Locate the cell with the specified text and output its (X, Y) center coordinate. 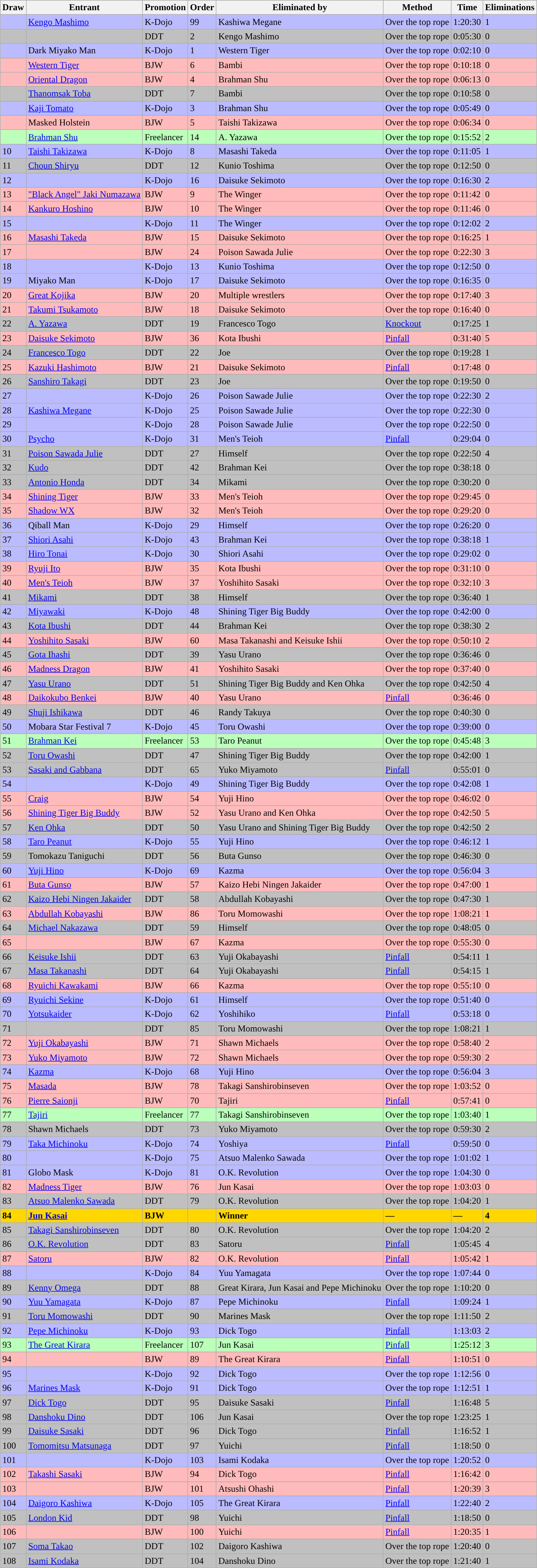
0:10:18 (467, 65)
0:29:04 (467, 439)
0:45:48 (467, 741)
Eliminated by (300, 8)
1:23:25 (467, 1417)
0:30:20 (467, 482)
0:54:15 (467, 971)
Shuji Ishikawa (85, 712)
Shadow WX (85, 511)
Daikokubo Benkei (85, 698)
1:07:44 (467, 1273)
Takashi Sasaki (85, 1474)
Randy Takuya (300, 712)
0:19:28 (467, 353)
0:05:49 (467, 108)
0:37:40 (467, 669)
7 (202, 94)
0:47:00 (467, 885)
1:05:42 (467, 1259)
0:55:01 (467, 770)
1:20:35 (467, 1532)
0:16:25 (467, 238)
0:16:40 (467, 309)
0:11:05 (467, 151)
Ken Ohka (85, 827)
Madness Dragon (85, 669)
0:39:00 (467, 727)
0:16:35 (467, 281)
Yoshiya (300, 1144)
Masada (85, 1086)
1:20:40 (467, 1546)
8 (202, 151)
Promotion (165, 8)
Yasu Urano and Shining Tiger Big Buddy (300, 827)
Madness Tiger (85, 1187)
Knockout (417, 324)
London Kid (85, 1517)
1:20:52 (467, 1460)
Kaji Tomato (85, 108)
Gota Ihashi (85, 655)
1:21:40 (467, 1561)
0:10:58 (467, 94)
Choun Shiryu (85, 165)
Keisuke Ishii (85, 957)
0:17:40 (467, 295)
0:58:40 (467, 1043)
Yotsukaider (85, 1014)
0:11:46 (467, 209)
Eliminations (510, 8)
Great Kirara, Jun Kasai and Pepe Michinoku (300, 1287)
Masa Takanashi and Keisuke Ishii (300, 640)
0:15:52 (467, 137)
Winner (300, 1215)
1:22:40 (467, 1503)
1:11:50 (467, 1316)
Craig (85, 798)
Atsushi Ohashi (300, 1489)
0:12:02 (467, 223)
Shining Tiger (85, 496)
Masa Takanashi (85, 971)
1:16:42 (467, 1474)
Masked Holstein (85, 122)
Order (202, 8)
1:09:24 (467, 1302)
Time (467, 8)
Ryuichi Kawakami (85, 985)
1:03:52 (467, 1086)
1:16:48 (467, 1403)
Entrant (85, 8)
0:29:02 (467, 554)
Multiple wrestlers (300, 295)
1:05:45 (467, 1244)
0:26:20 (467, 525)
1:25:12 (467, 1345)
1:03:40 (467, 1115)
Qiball Man (85, 525)
1:10:20 (467, 1287)
0:55:10 (467, 985)
Psycho (85, 439)
1:13:03 (467, 1330)
0:55:30 (467, 942)
Mobara Star Festival 7 (85, 727)
Tomomitsu Matsunaga (85, 1446)
0:46:12 (467, 841)
Ryuji Ito (85, 568)
Yasu Urano and Ken Ohka (300, 813)
Sasaki and Gabbana (85, 770)
6 (202, 65)
1:03:03 (467, 1187)
0:17:48 (467, 367)
1:10:51 (467, 1359)
9 (202, 195)
0:47:30 (467, 899)
0:36:40 (467, 597)
Pierre Saionji (85, 1101)
Great Kojika (85, 295)
0:31:10 (467, 568)
Draw (13, 8)
0:02:10 (467, 51)
Antonio Honda (85, 482)
Tomokazu Taniguchi (85, 856)
Method (417, 8)
0:51:40 (467, 1000)
0:38:30 (467, 626)
Ryuichi Sekine (85, 1000)
0:46:02 (467, 798)
Kudo (85, 468)
0:53:18 (467, 1014)
108 (13, 1561)
1:16:52 (467, 1431)
Sanshiro Takagi (85, 381)
Soma Takao (85, 1546)
0:46:30 (467, 856)
0:50:10 (467, 640)
Oriental Dragon (85, 79)
0:06:34 (467, 122)
0:06:13 (467, 79)
Yoshihiko (300, 1014)
0:31:40 (467, 338)
0:29:45 (467, 496)
Michael Nakazawa (85, 928)
1:20:30 (467, 22)
0:17:25 (467, 324)
"Black Angel" Jaki Numazawa (85, 195)
1:04:30 (467, 1172)
0:05:30 (467, 36)
0:19:50 (467, 381)
Taka Michinoku (85, 1144)
Shining Tiger Big Buddy and Ken Ohka (300, 683)
0:29:20 (467, 511)
Dark Miyako Man (85, 51)
Hiro Tonai (85, 554)
Kazuki Hashimoto (85, 367)
1:20:39 (467, 1489)
0:40:30 (467, 712)
0:48:05 (467, 928)
1:01:02 (467, 1158)
0:59:50 (467, 1144)
1:12:51 (467, 1388)
0:57:41 (467, 1101)
Thanomsak Toba (85, 94)
Kankuro Hoshino (85, 209)
1:12:56 (467, 1374)
0:16:30 (467, 180)
0:11:42 (467, 195)
Miyawaki (85, 611)
Takumi Tsukamoto (85, 309)
Kenny Omega (85, 1287)
0:54:11 (467, 957)
Globo Mask (85, 1172)
0:42:08 (467, 784)
Miyako Man (85, 281)
0:32:10 (467, 583)
